Pinpoint the cell where the given text exists, returning its [X, Y] midpoint coordinate. 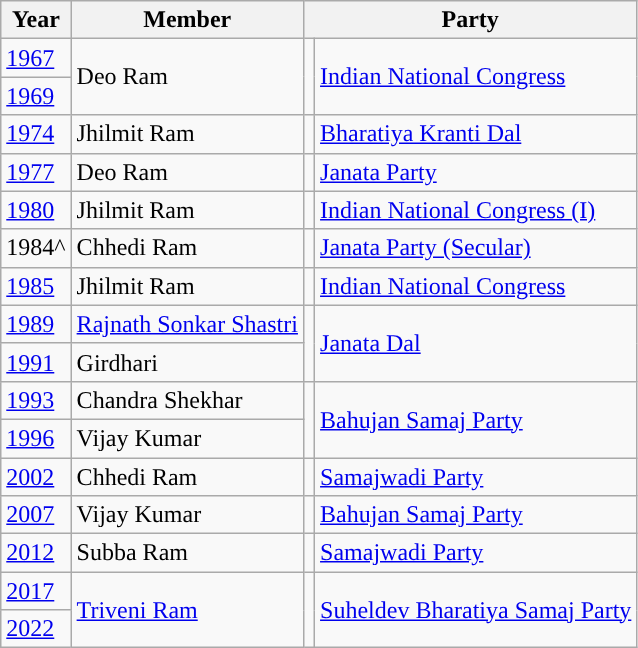
Janata Dal [476, 343]
Janata Party [476, 172]
1967 [36, 58]
2017 [36, 591]
2007 [36, 515]
1977 [36, 172]
1974 [36, 134]
Party [470, 20]
2022 [36, 629]
1984^ [36, 248]
1993 [36, 400]
Janata Party (Secular) [476, 248]
Member [187, 20]
1996 [36, 438]
1980 [36, 210]
1985 [36, 286]
Suheldev Bharatiya Samaj Party [476, 610]
Year [36, 20]
Subba Ram [187, 553]
Girdhari [187, 362]
2012 [36, 553]
Triveni Ram [187, 610]
Chandra Shekhar [187, 400]
1969 [36, 96]
2002 [36, 477]
Indian National Congress (I) [476, 210]
Bharatiya Kranti Dal [476, 134]
Rajnath Sonkar Shastri [187, 324]
1991 [36, 362]
1989 [36, 324]
